Output the (X, Y) coordinate of the center of the cell containing the given text.  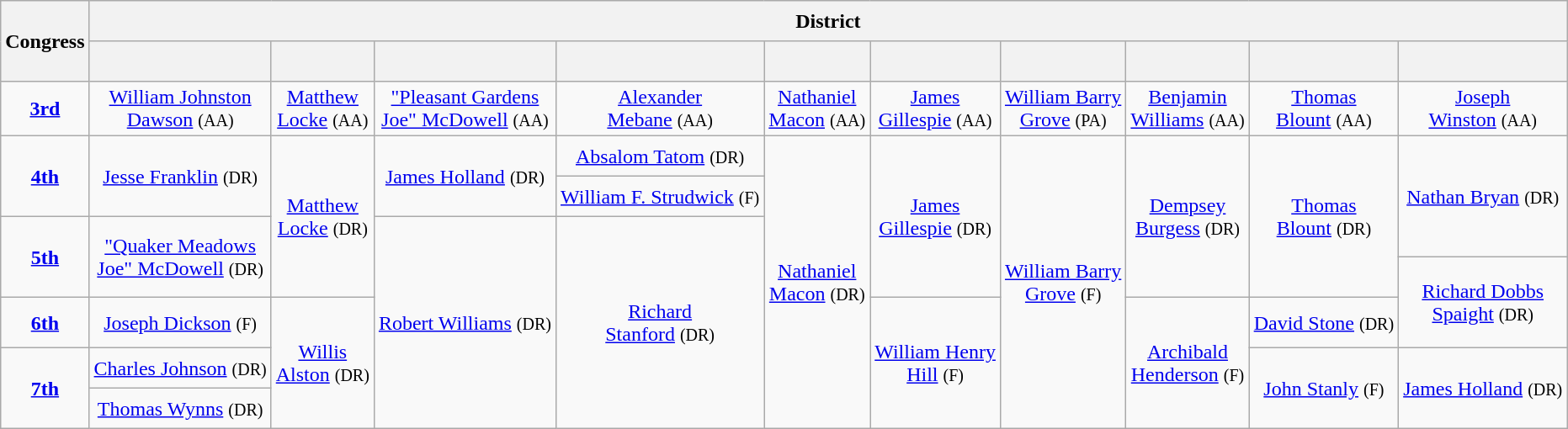
Joseph Dickson (F) (180, 323)
ThomasBlount (DR) (1323, 217)
Thomas Wynns (DR) (180, 409)
Nathan Bryan (DR) (1483, 197)
Congress (45, 41)
William JohnstonDawson (AA) (180, 109)
ThomasBlount (AA) (1323, 109)
William F. Strudwick (F) (660, 197)
Absalom Tatom (DR) (660, 156)
Charles Johnson (DR) (180, 368)
JosephWinston (AA) (1483, 109)
David Stone (DR) (1323, 323)
RichardStanford (DR) (660, 323)
William BarryGrove (PA) (1062, 109)
JamesGillespie (DR) (936, 217)
5th (45, 257)
BenjaminWilliams (AA) (1188, 109)
MatthewLocke (DR) (322, 217)
"Quaker MeadowsJoe" McDowell (DR) (180, 257)
4th (45, 177)
Robert Williams (DR) (465, 323)
DempseyBurgess (DR) (1188, 217)
6th (45, 323)
William BarryGrove (F) (1062, 283)
NathanielMacon (AA) (817, 109)
Jesse Franklin (DR) (180, 177)
3rd (45, 109)
NathanielMacon (DR) (817, 283)
Richard DobbsSpaight (DR) (1483, 303)
MatthewLocke (AA) (322, 109)
ArchibaldHenderson (F) (1188, 363)
7th (45, 389)
JamesGillespie (AA) (936, 109)
District (828, 21)
AlexanderMebane (AA) (660, 109)
WillisAlston (DR) (322, 363)
John Stanly (F) (1323, 389)
William HenryHill (F) (936, 363)
"Pleasant GardensJoe" McDowell (AA) (465, 109)
